For the text-containing cell, return its midpoint in [X, Y] coordinate format. 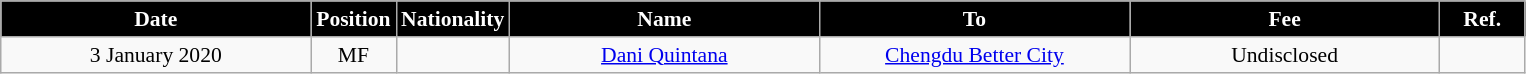
Date [156, 19]
3 January 2020 [156, 55]
Ref. [1482, 19]
Position [354, 19]
To [974, 19]
Dani Quintana [664, 55]
Nationality [452, 19]
Undisclosed [1285, 55]
MF [354, 55]
Name [664, 19]
Fee [1285, 19]
Chengdu Better City [974, 55]
